Search for the cell housing the specified text and yield its [x, y] center coordinate. 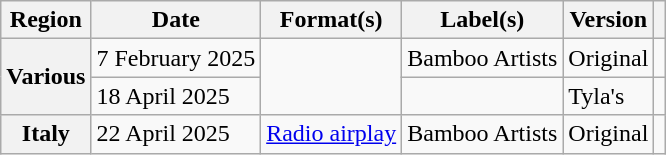
Tyla's [608, 96]
7 February 2025 [176, 58]
18 April 2025 [176, 96]
Italy [46, 134]
Radio airplay [332, 134]
Format(s) [332, 20]
22 April 2025 [176, 134]
Region [46, 20]
Various [46, 77]
Date [176, 20]
Version [608, 20]
Label(s) [482, 20]
